Extract the (X, Y) coordinate from the center of the cell holding the provided text.  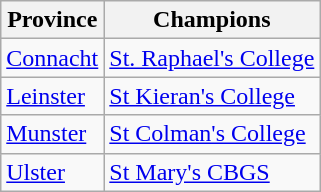
Ulster (52, 172)
St Kieran's College (212, 96)
Munster (52, 134)
Province (52, 20)
Connacht (52, 58)
St Mary's CBGS (212, 172)
St Colman's College (212, 134)
Leinster (52, 96)
St. Raphael's College (212, 58)
Champions (212, 20)
